Capture the cell that displays the provided text and extract its (x, y) central coordinate. 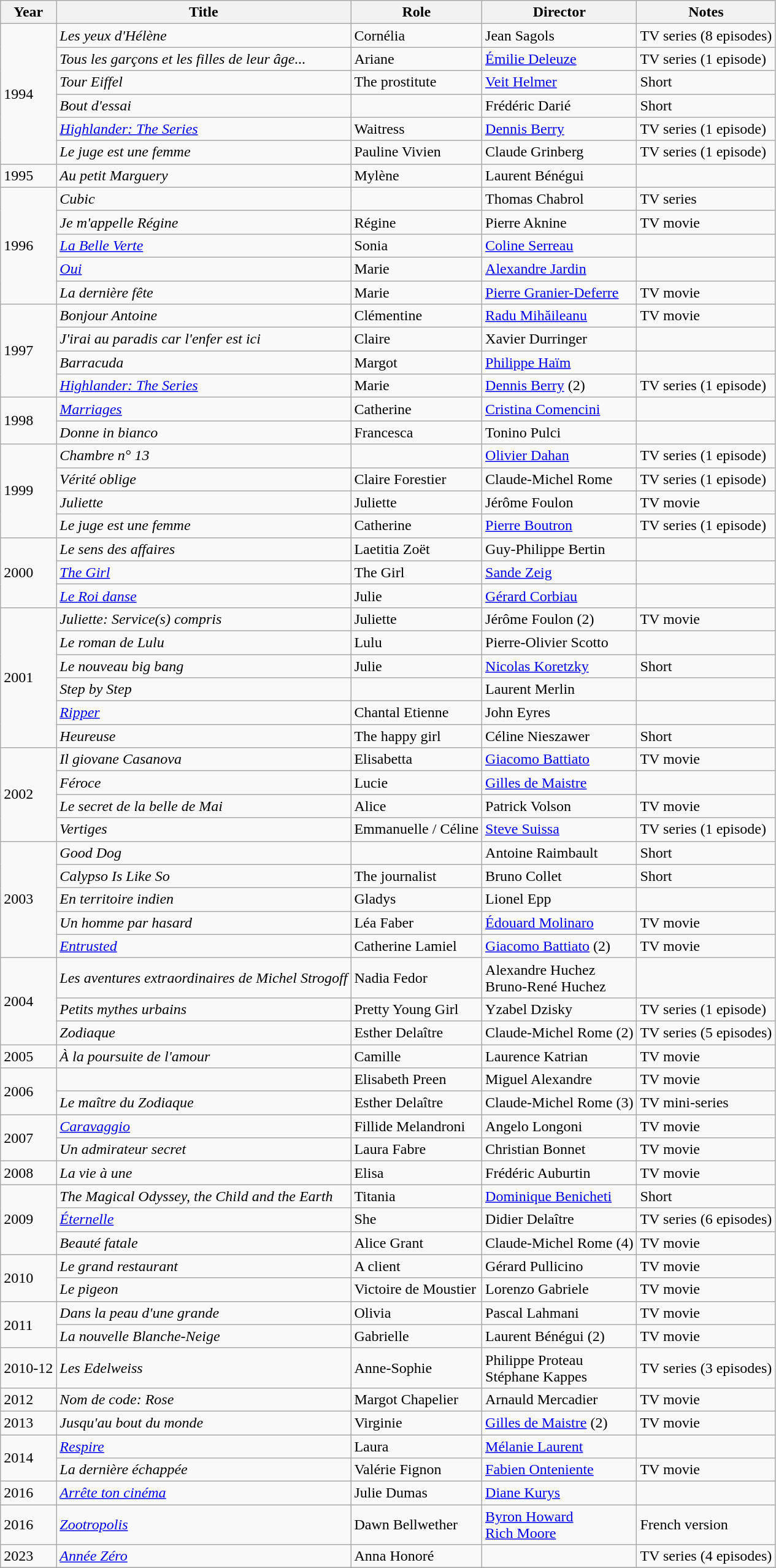
Éternelle (204, 1220)
Ariane (417, 59)
Tour Eiffel (204, 82)
Vérité oblige (204, 479)
Role (417, 12)
Laetitia Zoët (417, 549)
Margot (417, 363)
2001 (28, 677)
Anna Honoré (417, 1556)
Tonino Pulci (559, 432)
Jean Sagols (559, 36)
Frédéric Auburtin (559, 1173)
Ripper (204, 713)
Régine (417, 222)
She (417, 1220)
Le sens des affaires (204, 549)
Féroce (204, 783)
Step by Step (204, 690)
Margot Chapelier (417, 1399)
Laura Fabre (417, 1150)
Gilles de Maistre (559, 783)
Cristina Comencini (559, 409)
Catherine Lamiel (417, 946)
Je m'appelle Régine (204, 222)
Le pigeon (204, 1289)
Cubic (204, 199)
Pierre Aknine (559, 222)
Pascal Lahmani (559, 1313)
Le Roi danse (204, 596)
2009 (28, 1220)
Les yeux d'Hélène (204, 36)
2002 (28, 794)
Didier Delaître (559, 1220)
Respire (204, 1446)
1998 (28, 421)
Entrusted (204, 946)
2000 (28, 572)
Dennis Berry (2) (559, 386)
La Belle Verte (204, 245)
Claude-Michel Rome (559, 479)
Sonia (417, 245)
Year (28, 12)
Good Dog (204, 853)
La dernière fête (204, 293)
2007 (28, 1138)
Claude-Michel Rome (2) (559, 1032)
Emmanuelle / Céline (417, 829)
Les aventures extraordinaires de Michel Strogoff (204, 978)
TV series (706, 199)
Il giovane Casanova (204, 759)
Pierre Boutron (559, 526)
Patrick Volson (559, 806)
La dernière échappée (204, 1470)
Alexandre HuchezBruno-René Huchez (559, 978)
Laurence Katrian (559, 1056)
TV mini-series (706, 1103)
Pierre Granier-Deferre (559, 293)
2005 (28, 1056)
Nicolas Koretzky (559, 666)
Nadia Fedor (417, 978)
Année Zéro (204, 1556)
Le maître du Zodiaque (204, 1103)
Waitress (417, 129)
Pierre-Olivier Scotto (559, 642)
Anne-Sophie (417, 1368)
Giacomo Battiato (2) (559, 946)
Yzabel Dzisky (559, 1009)
Virginie (417, 1423)
Thomas Chabrol (559, 199)
Laurent Bénégui (559, 175)
Coline Serreau (559, 245)
La nouvelle Blanche-Neige (204, 1336)
Sande Zeig (559, 572)
Gladys (417, 899)
French version (706, 1525)
2006 (28, 1091)
Tous les garçons et les filles de leur âge... (204, 59)
Au petit Marguery (204, 175)
Xavier Durringer (559, 339)
Camille (417, 1056)
1996 (28, 245)
Dominique Benicheti (559, 1196)
Juliette: Service(s) compris (204, 619)
Mélanie Laurent (559, 1446)
Alice Grant (417, 1243)
John Eyres (559, 713)
Le secret de la belle de Mai (204, 806)
Gérard Corbiau (559, 596)
1997 (28, 351)
1995 (28, 175)
2010-12 (28, 1368)
Elisabetta (417, 759)
Claude-Michel Rome (4) (559, 1243)
Steve Suissa (559, 829)
2014 (28, 1458)
Zootropolis (204, 1525)
Le nouveau big bang (204, 666)
The Magical Odyssey, the Child and the Earth (204, 1196)
The prostitute (417, 82)
1994 (28, 94)
Laura (417, 1446)
Donne in bianco (204, 432)
Philippe Haïm (559, 363)
Dans la peau d'une grande (204, 1313)
Claude-Michel Rome (3) (559, 1103)
Caravaggio (204, 1126)
Vertiges (204, 829)
Marriages (204, 409)
Titania (417, 1196)
Mylène (417, 175)
Radu Mihăileanu (559, 316)
Gilles de Maistre (2) (559, 1423)
Heureuse (204, 736)
Christian Bonnet (559, 1150)
Antoine Raimbault (559, 853)
Oui (204, 269)
Zodiaque (204, 1032)
Philippe ProteauStéphane Kappes (559, 1368)
Alexandre Jardin (559, 269)
Nom de code: Rose (204, 1399)
Cornélia (417, 36)
Dawn Bellwether (417, 1525)
2011 (28, 1324)
Notes (706, 12)
2010 (28, 1278)
Lionel Epp (559, 899)
Jérôme Foulon (2) (559, 619)
Miguel Alexandre (559, 1080)
Arrête ton cinéma (204, 1493)
2003 (28, 899)
Bonjour Antoine (204, 316)
Giacomo Battiato (559, 759)
2012 (28, 1399)
Guy-Philippe Bertin (559, 549)
TV series (5 episodes) (706, 1032)
A client (417, 1266)
Angelo Longoni (559, 1126)
Title (204, 12)
2023 (28, 1556)
Bruno Collet (559, 876)
Elisabeth Preen (417, 1080)
Chantal Etienne (417, 713)
Chambre n° 13 (204, 456)
Le roman de Lulu (204, 642)
TV series (3 episodes) (706, 1368)
Émilie Deleuze (559, 59)
Francesca (417, 432)
Calypso Is Like So (204, 876)
La vie à une (204, 1173)
Olivia (417, 1313)
TV series (4 episodes) (706, 1556)
Édouard Molinaro (559, 923)
Le grand restaurant (204, 1266)
Lucie (417, 783)
Claire Forestier (417, 479)
TV series (6 episodes) (706, 1220)
Elisa (417, 1173)
The happy girl (417, 736)
Un homme par hasard (204, 923)
Jusqu'au bout du monde (204, 1423)
Laurent Bénégui (2) (559, 1336)
Bout d'essai (204, 106)
Olivier Dahan (559, 456)
Claire (417, 339)
Claude Grinberg (559, 152)
Céline Nieszawer (559, 736)
Frédéric Darié (559, 106)
Lorenzo Gabriele (559, 1289)
À la poursuite de l'amour (204, 1056)
Beauté fatale (204, 1243)
Gérard Pullicino (559, 1266)
Petits mythes urbains (204, 1009)
2008 (28, 1173)
Fabien Onteniente (559, 1470)
Pretty Young Girl (417, 1009)
Byron HowardRich Moore (559, 1525)
En territoire indien (204, 899)
Clémentine (417, 316)
TV series (8 episodes) (706, 36)
Arnauld Mercadier (559, 1399)
Léa Faber (417, 923)
Barracuda (204, 363)
1999 (28, 491)
J'irai au paradis car l'enfer est ici (204, 339)
The journalist (417, 876)
2013 (28, 1423)
Veit Helmer (559, 82)
Un admirateur secret (204, 1150)
Valérie Fignon (417, 1470)
Julie Dumas (417, 1493)
Alice (417, 806)
Pauline Vivien (417, 152)
Victoire de Moustier (417, 1289)
Gabrielle (417, 1336)
Dennis Berry (559, 129)
Laurent Merlin (559, 690)
2004 (28, 1001)
Fillide Melandroni (417, 1126)
Les Edelweiss (204, 1368)
Director (559, 12)
Diane Kurys (559, 1493)
Lulu (417, 642)
Jérôme Foulon (559, 502)
